Extract the [X, Y] coordinate from the center of the cell holding the provided text.  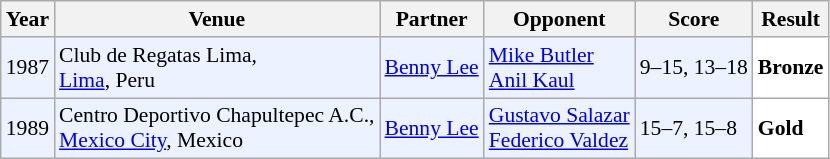
Opponent [560, 19]
Partner [432, 19]
1987 [28, 68]
1989 [28, 128]
Bronze [791, 68]
Venue [216, 19]
Club de Regatas Lima,Lima, Peru [216, 68]
Year [28, 19]
Gustavo Salazar Federico Valdez [560, 128]
Gold [791, 128]
15–7, 15–8 [694, 128]
Score [694, 19]
Centro Deportivo Chapultepec A.C.,Mexico City, Mexico [216, 128]
Mike Butler Anil Kaul [560, 68]
Result [791, 19]
9–15, 13–18 [694, 68]
